Return the (x, y) coordinate for the center point of the cell that contains the specified text.  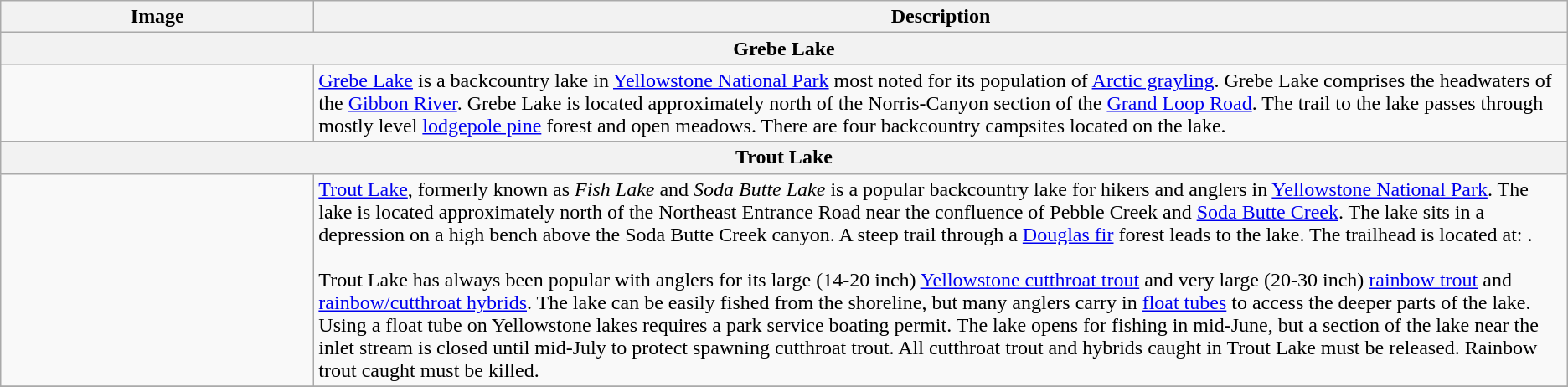
Description (941, 17)
Image (157, 17)
Grebe Lake (784, 49)
Trout Lake (784, 157)
